Extract the (X, Y) coordinate from the center of the cell holding the provided text.  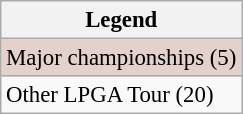
Major championships (5) (122, 58)
Legend (122, 20)
Other LPGA Tour (20) (122, 95)
